Provide the (X, Y) coordinate of the cell's center where the given text is located.  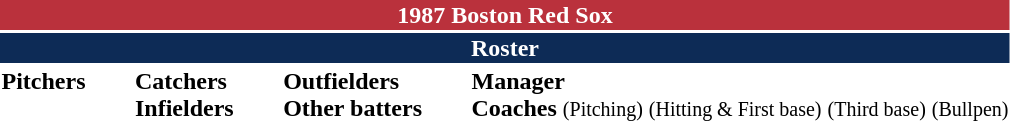
Roster (505, 48)
1987 Boston Red Sox (505, 15)
